Output the (X, Y) coordinate of the center of the cell containing the given text.  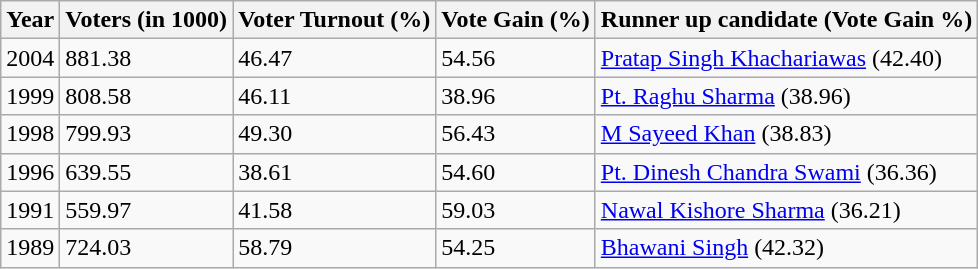
808.58 (146, 96)
1991 (30, 210)
46.47 (334, 58)
Bhawani Singh (42.32) (786, 248)
58.79 (334, 248)
54.25 (516, 248)
1999 (30, 96)
56.43 (516, 134)
41.58 (334, 210)
799.93 (146, 134)
Runner up candidate (Vote Gain %) (786, 20)
38.96 (516, 96)
1989 (30, 248)
Voters (in 1000) (146, 20)
Nawal Kishore Sharma (36.21) (786, 210)
2004 (30, 58)
639.55 (146, 172)
49.30 (334, 134)
Pratap Singh Khachariawas (42.40) (786, 58)
54.60 (516, 172)
559.97 (146, 210)
Pt. Raghu Sharma (38.96) (786, 96)
1996 (30, 172)
724.03 (146, 248)
Pt. Dinesh Chandra Swami (36.36) (786, 172)
38.61 (334, 172)
M Sayeed Khan (38.83) (786, 134)
881.38 (146, 58)
54.56 (516, 58)
Year (30, 20)
Voter Turnout (%) (334, 20)
1998 (30, 134)
59.03 (516, 210)
Vote Gain (%) (516, 20)
46.11 (334, 96)
